Identify which cell holds the provided text, then report its (x, y) central coordinate. 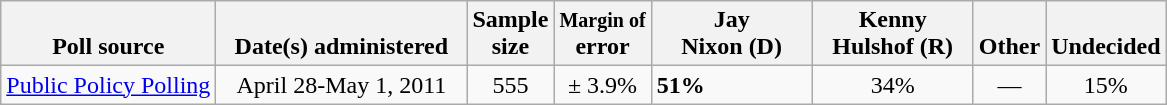
Poll source (108, 34)
15% (1106, 85)
51% (732, 85)
± 3.9% (602, 85)
JayNixon (D) (732, 34)
Public Policy Polling (108, 85)
Undecided (1106, 34)
KennyHulshof (R) (892, 34)
34% (892, 85)
Samplesize (510, 34)
Date(s) administered (342, 34)
555 (510, 85)
April 28-May 1, 2011 (342, 85)
Other (1009, 34)
Margin oferror (602, 34)
— (1009, 85)
